Find where the given text appears and provide that cell's center as (x, y) coordinate. 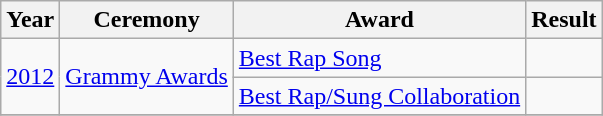
Result (564, 20)
Best Rap Song (379, 58)
Year (30, 20)
Ceremony (147, 20)
2012 (30, 77)
Grammy Awards (147, 77)
Best Rap/Sung Collaboration (379, 96)
Award (379, 20)
